Extract the (X, Y) coordinate from the center of the cell holding the provided text.  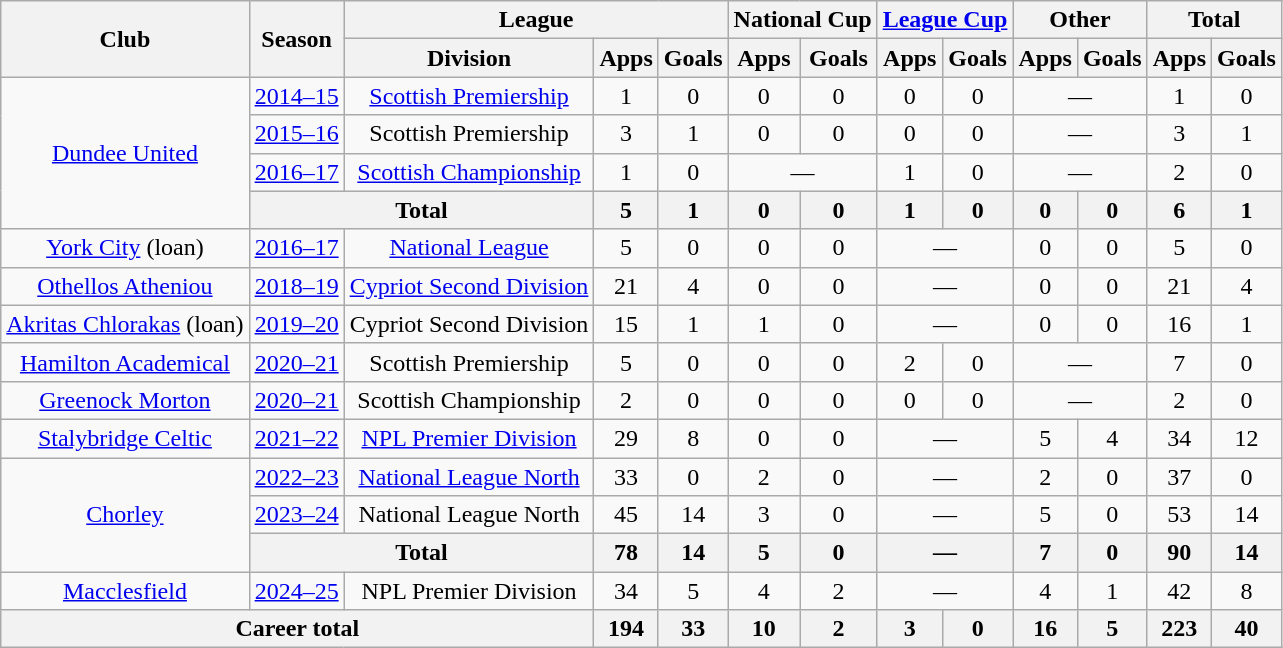
2022–23 (296, 477)
6 (1179, 210)
League Cup (945, 20)
10 (764, 629)
12 (1247, 438)
Dundee United (125, 153)
40 (1247, 629)
Hamilton Academical (125, 362)
Division (469, 58)
Season (296, 39)
National League (469, 248)
194 (626, 629)
National Cup (802, 20)
53 (1179, 515)
45 (626, 515)
Othellos Atheniou (125, 286)
2021–22 (296, 438)
Greenock Morton (125, 400)
42 (1179, 591)
2023–24 (296, 515)
Club (125, 39)
Macclesfield (125, 591)
Chorley (125, 515)
2014–15 (296, 96)
223 (1179, 629)
29 (626, 438)
Other (1080, 20)
2019–20 (296, 324)
90 (1179, 553)
15 (626, 324)
2024–25 (296, 591)
78 (626, 553)
Career total (298, 629)
2015–16 (296, 134)
York City (loan) (125, 248)
2018–19 (296, 286)
Stalybridge Celtic (125, 438)
League (536, 20)
Akritas Chlorakas (loan) (125, 324)
37 (1179, 477)
